Pinpoint the cell where the given text exists, returning its [x, y] midpoint coordinate. 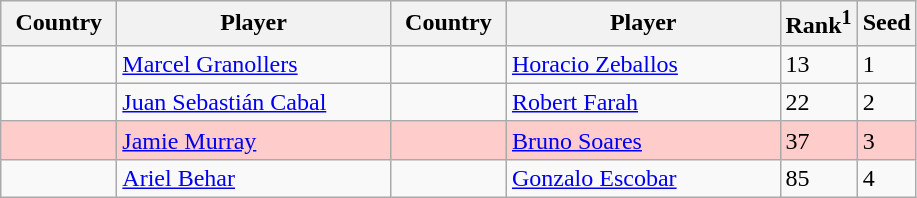
37 [818, 140]
1 [886, 64]
Seed [886, 24]
Jamie Murray [254, 140]
Juan Sebastián Cabal [254, 102]
22 [818, 102]
Gonzalo Escobar [643, 178]
Horacio Zeballos [643, 64]
2 [886, 102]
13 [818, 64]
3 [886, 140]
Ariel Behar [254, 178]
85 [818, 178]
Bruno Soares [643, 140]
Robert Farah [643, 102]
4 [886, 178]
Rank1 [818, 24]
Marcel Granollers [254, 64]
